Identify which cell holds the provided text, then report its (X, Y) central coordinate. 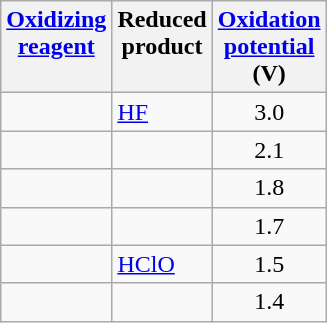
Reducedproduct (162, 47)
HClO (162, 264)
Oxidationpotential(V) (269, 47)
1.4 (269, 302)
1.5 (269, 264)
1.8 (269, 188)
2.1 (269, 150)
3.0 (269, 112)
1.7 (269, 226)
HF (162, 112)
Oxidizingreagent (56, 47)
